Output the [X, Y] coordinate of the center of the cell containing the given text.  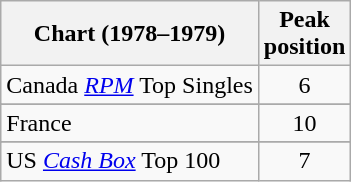
6 [304, 85]
7 [304, 161]
Peakposition [304, 34]
10 [304, 123]
France [130, 123]
Chart (1978–1979) [130, 34]
Canada RPM Top Singles [130, 85]
US Cash Box Top 100 [130, 161]
